Output the (x, y) coordinate of the center of the cell containing the given text.  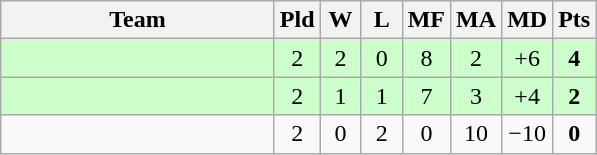
+6 (528, 58)
MA (476, 20)
4 (574, 58)
Pld (297, 20)
8 (426, 58)
Team (138, 20)
−10 (528, 134)
L (382, 20)
Pts (574, 20)
MD (528, 20)
+4 (528, 96)
10 (476, 134)
3 (476, 96)
W (340, 20)
MF (426, 20)
7 (426, 96)
